Provide the (X, Y) coordinate of the cell's center where the given text is located.  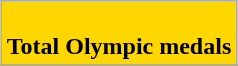
Total Olympic medals (119, 34)
